Locate the cell with the specified text and output its [x, y] center coordinate. 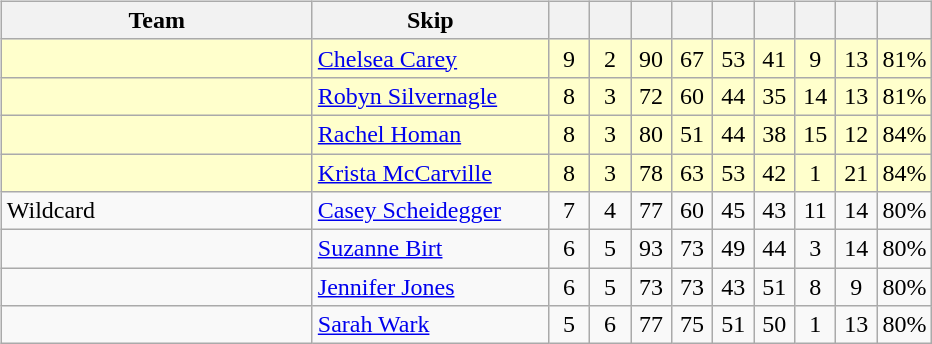
Wildcard [156, 211]
38 [774, 134]
35 [774, 96]
Jennifer Jones [430, 287]
90 [650, 58]
41 [774, 58]
Robyn Silvernagle [430, 96]
15 [816, 134]
49 [734, 249]
42 [774, 173]
11 [816, 211]
Chelsea Carey [430, 58]
78 [650, 173]
Suzanne Birt [430, 249]
72 [650, 96]
50 [774, 325]
Team [156, 20]
Skip [430, 20]
Krista McCarville [430, 173]
80 [650, 134]
93 [650, 249]
Sarah Wark [430, 325]
67 [692, 58]
75 [692, 325]
Rachel Homan [430, 134]
4 [610, 211]
Casey Scheidegger [430, 211]
2 [610, 58]
12 [856, 134]
7 [568, 211]
21 [856, 173]
63 [692, 173]
45 [734, 211]
